Capture the cell that displays the provided text and extract its (X, Y) central coordinate. 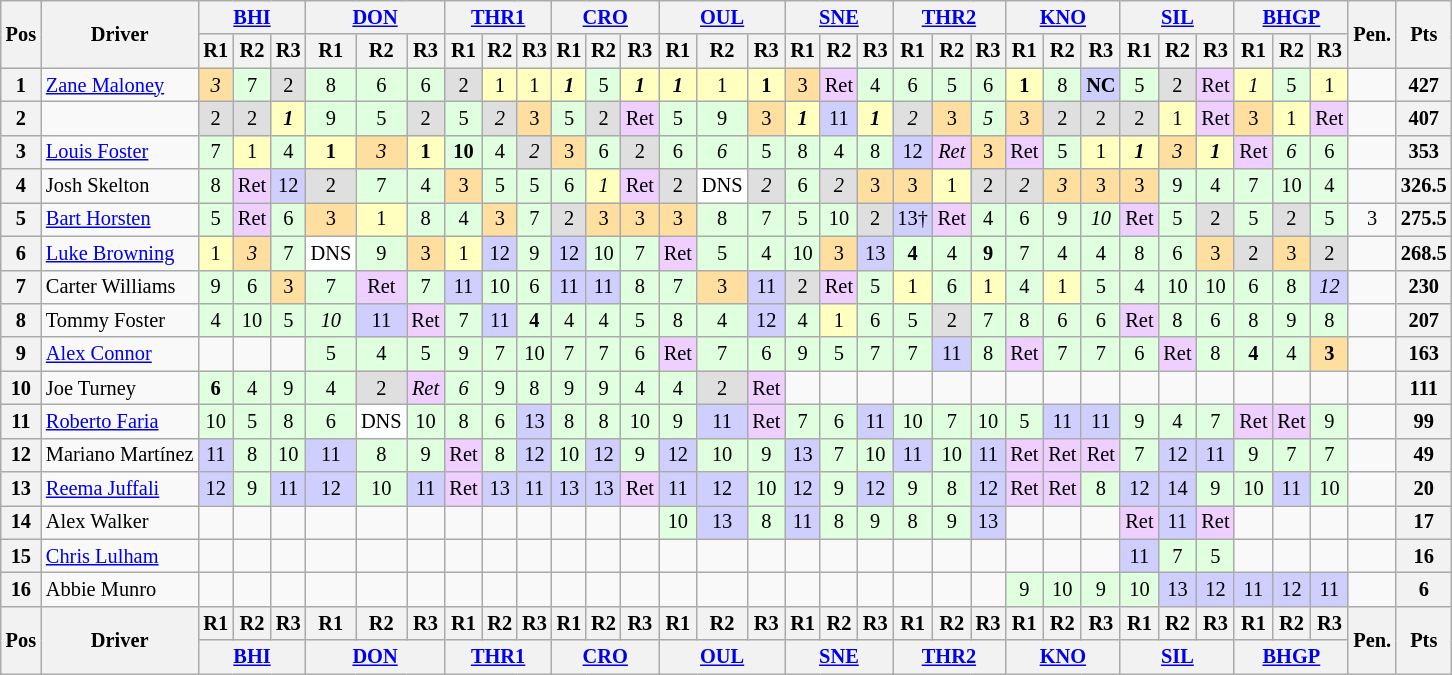
407 (1424, 118)
Louis Foster (120, 152)
Mariano Martínez (120, 455)
Bart Horsten (120, 219)
326.5 (1424, 186)
NC (1100, 85)
Alex Connor (120, 354)
99 (1424, 421)
Josh Skelton (120, 186)
230 (1424, 287)
Carter Williams (120, 287)
427 (1424, 85)
207 (1424, 320)
Alex Walker (120, 522)
353 (1424, 152)
15 (21, 556)
268.5 (1424, 253)
Abbie Munro (120, 589)
Tommy Foster (120, 320)
49 (1424, 455)
13† (912, 219)
Zane Maloney (120, 85)
Reema Juffali (120, 489)
Joe Turney (120, 388)
Luke Browning (120, 253)
Chris Lulham (120, 556)
20 (1424, 489)
275.5 (1424, 219)
163 (1424, 354)
Roberto Faria (120, 421)
111 (1424, 388)
17 (1424, 522)
